Return the [X, Y] coordinate for the center point of the cell that contains the specified text.  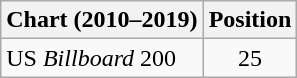
Position [250, 20]
25 [250, 58]
Chart (2010–2019) [102, 20]
US Billboard 200 [102, 58]
